Find where the given text appears and provide that cell's center as (x, y) coordinate. 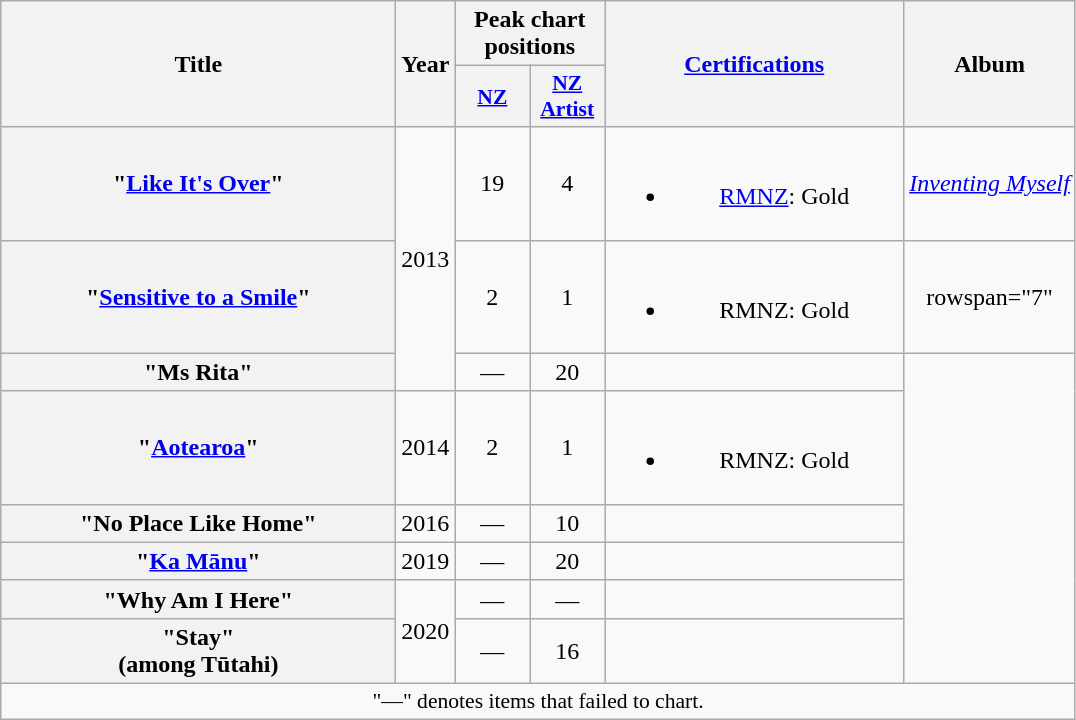
2014 (426, 448)
19 (492, 184)
NZArtist (568, 96)
Peak chart positions (530, 34)
Inventing Myself (990, 184)
"—" denotes items that failed to chart. (538, 701)
"Like It's Over" (198, 184)
rowspan="7" (990, 296)
"Sensitive to a Smile" (198, 296)
"Aotearoa" (198, 448)
2016 (426, 523)
Certifications (754, 64)
"No Place Like Home" (198, 523)
Album (990, 64)
16 (568, 650)
"Ka Mānu" (198, 561)
Title (198, 64)
4 (568, 184)
2013 (426, 259)
10 (568, 523)
"Stay"(among Tūtahi) (198, 650)
"Why Am I Here" (198, 599)
"Ms Rita" (198, 372)
2020 (426, 632)
Year (426, 64)
2019 (426, 561)
NZ (492, 96)
